Return [X, Y] of the center of cell containing provided text 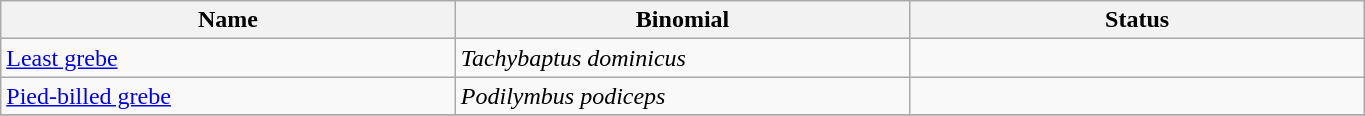
Name [228, 20]
Tachybaptus dominicus [682, 58]
Podilymbus podiceps [682, 96]
Status [1138, 20]
Binomial [682, 20]
Least grebe [228, 58]
Pied-billed grebe [228, 96]
